Search for the cell housing the specified text and yield its (X, Y) center coordinate. 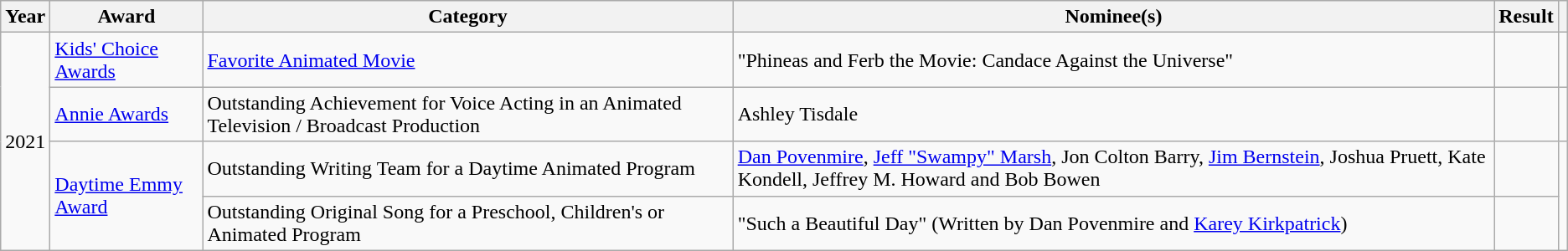
Award (126, 17)
Outstanding Writing Team for a Daytime Animated Program (467, 169)
"Such a Beautiful Day" (Written by Dan Povenmire and Karey Kirkpatrick) (1114, 223)
Result (1526, 17)
Outstanding Achievement for Voice Acting in an Animated Television / Broadcast Production (467, 114)
Annie Awards (126, 114)
Favorite Animated Movie (467, 60)
Year (25, 17)
Outstanding Original Song for a Preschool, Children's or Animated Program (467, 223)
Ashley Tisdale (1114, 114)
2021 (25, 141)
Nominee(s) (1114, 17)
Category (467, 17)
"Phineas and Ferb the Movie: Candace Against the Universe" (1114, 60)
Kids' Choice Awards (126, 60)
Dan Povenmire, Jeff "Swampy" Marsh, Jon Colton Barry, Jim Bernstein, Joshua Pruett, Kate Kondell, Jeffrey M. Howard and Bob Bowen (1114, 169)
Daytime Emmy Award (126, 196)
